Capture the cell that displays the provided text and extract its [X, Y] central coordinate. 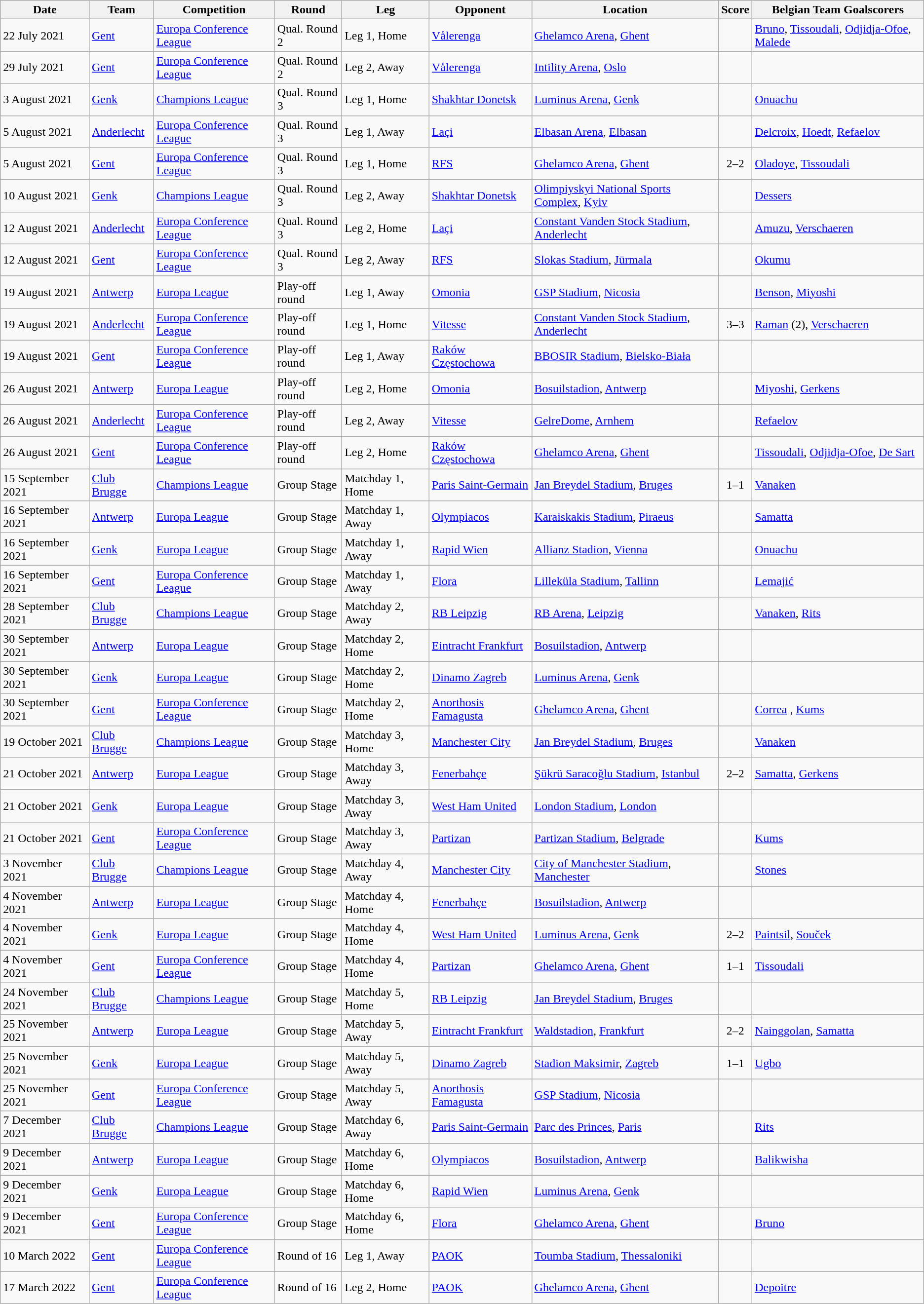
Tissoudali [838, 966]
Samatta [838, 517]
Opponent [480, 10]
Elbasan Arena, Elbasan [625, 131]
Paintsil, Souček [838, 935]
Nainggolan, Samatta [838, 1031]
Olimpiyskyi National Sports Complex, Kyiv [625, 195]
Stadion Maksimir, Zagreb [625, 1063]
Allianz Stadion, Vienna [625, 549]
Round [308, 10]
Competition [214, 10]
Ugbo [838, 1063]
Dessers [838, 195]
Şükrü Saracoğlu Stadium, Istanbul [625, 774]
Waldstadion, Frankfurt [625, 1031]
10 August 2021 [45, 195]
Matchday 2, Away [386, 613]
Tissoudali, Odjidja-Ofoe, De Sart [838, 453]
15 September 2021 [45, 485]
Belgian Team Goalscorers [838, 10]
RB Arena, Leipzig [625, 613]
Matchday 4, Away [386, 870]
Date [45, 10]
Okumu [838, 260]
Karaiskakis Stadium, Piraeus [625, 517]
Location [625, 10]
Intility Arena, Oslo [625, 67]
Team [121, 10]
Slokas Stadium, Jūrmala [625, 260]
Matchday 3, Home [386, 741]
Vanaken, Rits [838, 613]
Amuzu, Verschaeren [838, 228]
Score [735, 10]
Lemajić [838, 581]
Raman (2), Verschaeren [838, 324]
GelreDome, Arnhem [625, 421]
Delcroix, Hoedt, Refaelov [838, 131]
3 August 2021 [45, 100]
Depoitre [838, 1287]
Matchday 6, Away [386, 1127]
Balikwisha [838, 1159]
28 September 2021 [45, 613]
Refaelov [838, 421]
3 November 2021 [45, 870]
Bruno, Tissoudali, Odjidja-Ofoe, Malede [838, 36]
Benson, Miyoshi [838, 292]
10 March 2022 [45, 1256]
24 November 2021 [45, 999]
Bruno [838, 1223]
Rits [838, 1127]
29 July 2021 [45, 67]
17 March 2022 [45, 1287]
Leg [386, 10]
Correa , Kums [838, 710]
Toumba Stadium, Thessaloniki [625, 1256]
Oladoye, Tissoudali [838, 164]
3–3 [735, 324]
Parc des Princes, Paris [625, 1127]
Kums [838, 838]
BBOSIR Stadium, Bielsko-Biała [625, 356]
London Stadium, London [625, 805]
19 October 2021 [45, 741]
Partizan Stadium, Belgrade [625, 838]
Samatta, Gerkens [838, 774]
Miyoshi, Gerkens [838, 388]
City of Manchester Stadium, Manchester [625, 870]
Stones [838, 870]
Matchday 5, Home [386, 999]
22 July 2021 [45, 36]
7 December 2021 [45, 1127]
Matchday 1, Home [386, 485]
Lilleküla Stadium, Tallinn [625, 581]
